From the cell containing the given text, extract its center point as [x, y] coordinate. 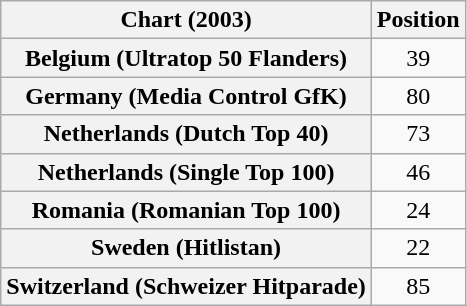
80 [418, 96]
Romania (Romanian Top 100) [186, 210]
Netherlands (Dutch Top 40) [186, 134]
39 [418, 58]
Germany (Media Control GfK) [186, 96]
22 [418, 248]
Netherlands (Single Top 100) [186, 172]
46 [418, 172]
24 [418, 210]
Chart (2003) [186, 20]
Switzerland (Schweizer Hitparade) [186, 286]
Position [418, 20]
85 [418, 286]
Sweden (Hitlistan) [186, 248]
Belgium (Ultratop 50 Flanders) [186, 58]
73 [418, 134]
